Output the (X, Y) coordinate of the center of the cell containing the given text.  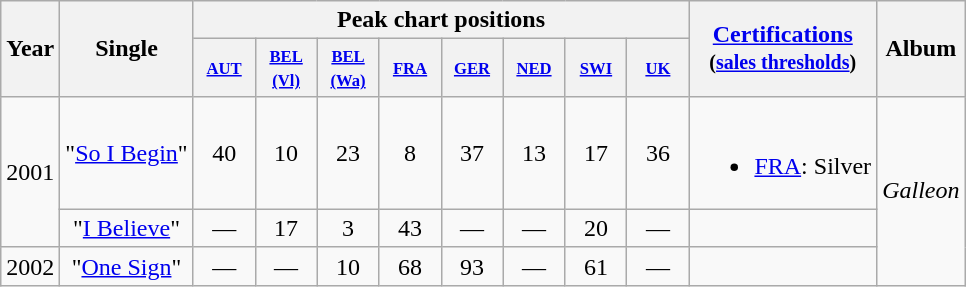
GER (472, 68)
SWI (596, 68)
40 (224, 152)
FRA: Silver (783, 152)
2002 (30, 266)
43 (410, 228)
BEL(Wa) (348, 68)
23 (348, 152)
Album (921, 49)
"I Believe" (126, 228)
"One Sign" (126, 266)
68 (410, 266)
2001 (30, 172)
Single (126, 49)
Year (30, 49)
Peak chart positions (441, 20)
8 (410, 152)
BEL(Vl) (286, 68)
37 (472, 152)
20 (596, 228)
AUT (224, 68)
13 (534, 152)
Certifications(sales thresholds) (783, 49)
3 (348, 228)
61 (596, 266)
"So I Begin" (126, 152)
UK (658, 68)
Galleon (921, 190)
93 (472, 266)
36 (658, 152)
NED (534, 68)
FRA (410, 68)
